Detect which cell encompasses the target text, then output its (X, Y) center coordinate. 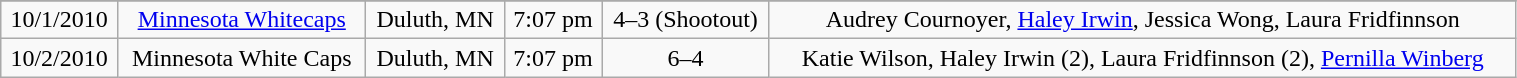
Minnesota Whitecaps (242, 20)
10/2/2010 (60, 58)
4–3 (Shootout) (686, 20)
Audrey Cournoyer, Haley Irwin, Jessica Wong, Laura Fridfinnson (1142, 20)
Katie Wilson, Haley Irwin (2), Laura Fridfinnson (2), Pernilla Winberg (1142, 58)
10/1/2010 (60, 20)
Minnesota White Caps (242, 58)
6–4 (686, 58)
